Identify which cell holds the provided text, then report its (X, Y) central coordinate. 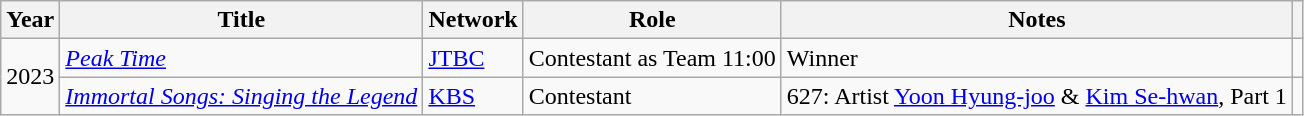
Role (652, 20)
627: Artist Yoon Hyung-joo & Kim Se-hwan, Part 1 (1036, 96)
2023 (30, 77)
Contestant (652, 96)
Contestant as Team 11:00 (652, 58)
Winner (1036, 58)
Notes (1036, 20)
Peak Time (242, 58)
Network (473, 20)
Immortal Songs: Singing the Legend (242, 96)
KBS (473, 96)
Title (242, 20)
Year (30, 20)
JTBC (473, 58)
